Provide the [X, Y] coordinate of the cell's center where the given text is located.  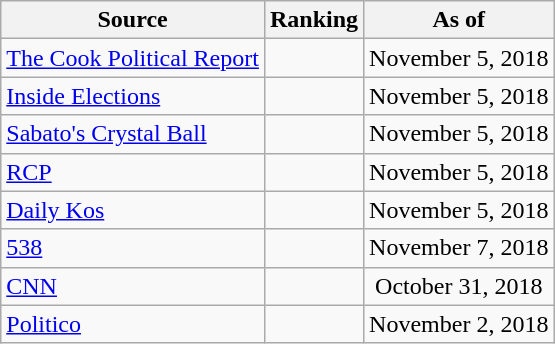
Ranking [314, 20]
Politico [133, 324]
Sabato's Crystal Ball [133, 134]
As of [459, 20]
November 7, 2018 [459, 248]
RCP [133, 172]
The Cook Political Report [133, 58]
Source [133, 20]
November 2, 2018 [459, 324]
Inside Elections [133, 96]
October 31, 2018 [459, 286]
538 [133, 248]
CNN [133, 286]
Daily Kos [133, 210]
